Capture the cell that displays the provided text and extract its [x, y] central coordinate. 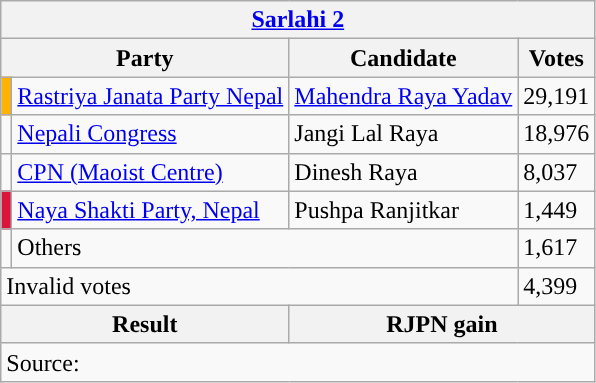
Pushpa Ranjitkar [404, 210]
Party [145, 58]
Rastriya Janata Party Nepal [150, 96]
Votes [556, 58]
Source: [298, 362]
RJPN gain [442, 324]
Result [145, 324]
Nepali Congress [150, 134]
29,191 [556, 96]
Naya Shakti Party, Nepal [150, 210]
Others [265, 248]
Invalid votes [260, 286]
18,976 [556, 134]
Dinesh Raya [404, 172]
Mahendra Raya Yadav [404, 96]
Jangi Lal Raya [404, 134]
4,399 [556, 286]
8,037 [556, 172]
CPN (Maoist Centre) [150, 172]
1,449 [556, 210]
Candidate [404, 58]
1,617 [556, 248]
Sarlahi 2 [298, 20]
